Provide the (X, Y) coordinate of the cell's center where the given text is located.  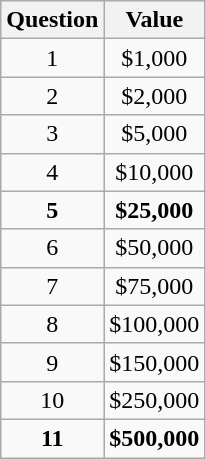
$2,000 (154, 96)
$1,000 (154, 58)
2 (52, 96)
Question (52, 20)
1 (52, 58)
3 (52, 134)
5 (52, 210)
4 (52, 172)
11 (52, 438)
9 (52, 362)
10 (52, 400)
$10,000 (154, 172)
$150,000 (154, 362)
7 (52, 286)
$50,000 (154, 248)
$5,000 (154, 134)
$250,000 (154, 400)
$75,000 (154, 286)
$25,000 (154, 210)
$500,000 (154, 438)
Value (154, 20)
8 (52, 324)
$100,000 (154, 324)
6 (52, 248)
